Return [X, Y] of the center of cell containing provided text 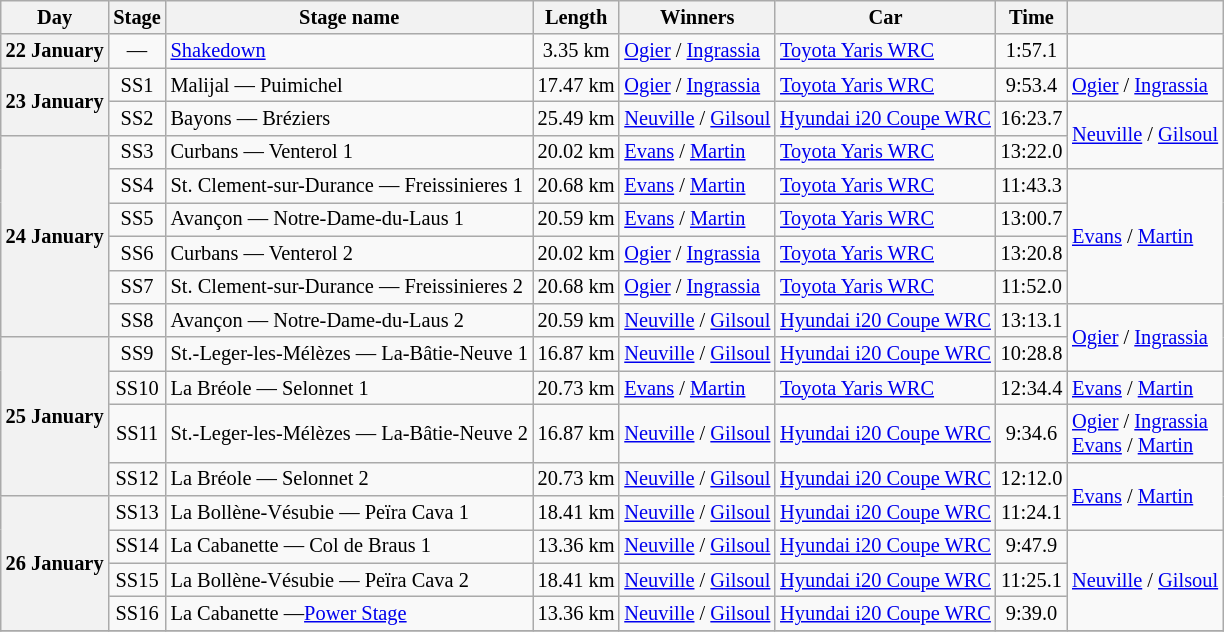
SS9 [136, 354]
11:52.0 [1032, 287]
11:24.1 [1032, 513]
Avançon — Notre-Dame-du-Laus 2 [350, 320]
SS14 [136, 546]
Time [1032, 17]
SS2 [136, 118]
La Bréole — Selonnet 2 [350, 479]
St. Clement-sur-Durance — Freissinieres 2 [350, 287]
SS5 [136, 219]
Day [55, 17]
St.-Leger-les-Mélèzes — La-Bâtie-Neuve 1 [350, 354]
13:13.1 [1032, 320]
SS16 [136, 613]
25.49 km [576, 118]
11:43.3 [1032, 186]
SS13 [136, 513]
La Bollène-Vésubie — Peïra Cava 2 [350, 580]
Shakedown [350, 51]
Ogier / IngrassiaEvans / Martin [1145, 433]
La Cabanette —Power Stage [350, 613]
SS4 [136, 186]
Curbans — Venterol 1 [350, 152]
9:34.6 [1032, 433]
9:53.4 [1032, 85]
La Cabanette — Col de Braus 1 [350, 546]
26 January [55, 564]
11:25.1 [1032, 580]
24 January [55, 236]
St. Clement-sur-Durance — Freissinieres 1 [350, 186]
La Bréole — Selonnet 1 [350, 388]
23 January [55, 102]
SS1 [136, 85]
Bayons — Bréziers [350, 118]
13:20.8 [1032, 253]
SS15 [136, 580]
SS8 [136, 320]
SS12 [136, 479]
St.-Leger-les-Mélèzes — La-Bâtie-Neuve 2 [350, 433]
Winners [697, 17]
Stage [136, 17]
17.47 km [576, 85]
— [136, 51]
16:23.7 [1032, 118]
22 January [55, 51]
10:28.8 [1032, 354]
9:39.0 [1032, 613]
Curbans — Venterol 2 [350, 253]
9:47.9 [1032, 546]
3.35 km [576, 51]
SS11 [136, 433]
12:12.0 [1032, 479]
SS10 [136, 388]
Length [576, 17]
Stage name [350, 17]
13:22.0 [1032, 152]
SS3 [136, 152]
SS7 [136, 287]
Avançon — Notre-Dame-du-Laus 1 [350, 219]
La Bollène-Vésubie — Peïra Cava 1 [350, 513]
12:34.4 [1032, 388]
Malijal — Puimichel [350, 85]
SS6 [136, 253]
1:57.1 [1032, 51]
13:00.7 [1032, 219]
25 January [55, 416]
Car [886, 17]
